Provide the (x, y) coordinate of the cell's center where the given text is located.  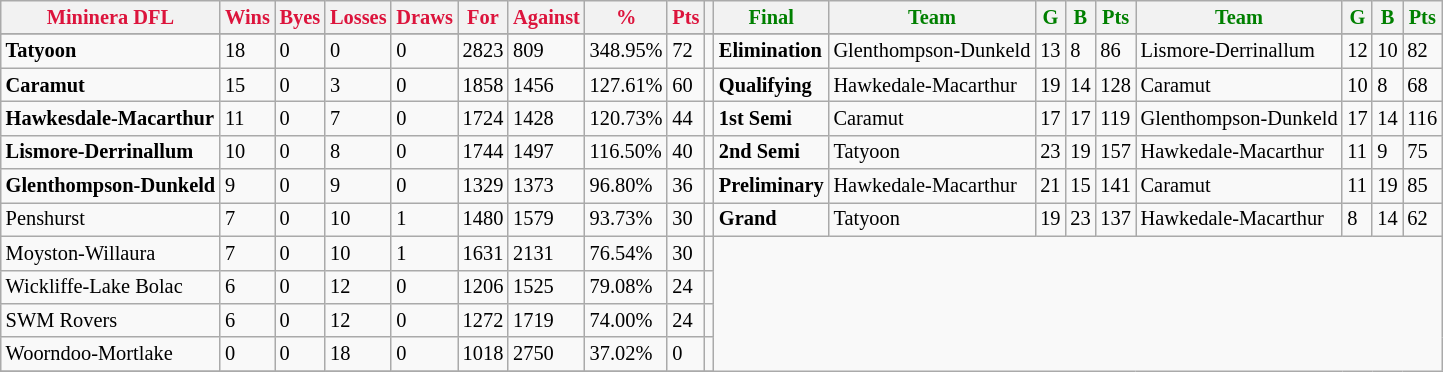
93.73% (626, 219)
2750 (546, 354)
40 (686, 152)
44 (686, 118)
116 (1422, 118)
1525 (546, 287)
2823 (483, 51)
82 (1422, 51)
For (483, 17)
Qualifying (772, 85)
1631 (483, 253)
128 (1115, 85)
72 (686, 51)
1272 (483, 320)
Wickliffe-Lake Bolac (110, 287)
Hawkesdale-Macarthur (110, 118)
1st Semi (772, 118)
2nd Semi (772, 152)
% (626, 17)
141 (1115, 186)
Draws (424, 17)
68 (1422, 85)
348.95% (626, 51)
1018 (483, 354)
120.73% (626, 118)
36 (686, 186)
1206 (483, 287)
116.50% (626, 152)
Final (772, 17)
127.61% (626, 85)
60 (686, 85)
37.02% (626, 354)
21 (1050, 186)
3 (358, 85)
86 (1115, 51)
Grand (772, 219)
Moyston-Willaura (110, 253)
1858 (483, 85)
Elimination (772, 51)
1329 (483, 186)
76.54% (626, 253)
1480 (483, 219)
1719 (546, 320)
13 (1050, 51)
1497 (546, 152)
1744 (483, 152)
Against (546, 17)
2131 (546, 253)
SWM Rovers (110, 320)
Preliminary (772, 186)
1373 (546, 186)
Losses (358, 17)
1456 (546, 85)
137 (1115, 219)
79.08% (626, 287)
157 (1115, 152)
74.00% (626, 320)
119 (1115, 118)
Penshurst (110, 219)
75 (1422, 152)
Mininera DFL (110, 17)
1428 (546, 118)
Byes (300, 17)
62 (1422, 219)
85 (1422, 186)
809 (546, 51)
Woorndoo-Mortlake (110, 354)
Wins (248, 17)
96.80% (626, 186)
1724 (483, 118)
1579 (546, 219)
